Search for the cell housing the specified text and yield its [x, y] center coordinate. 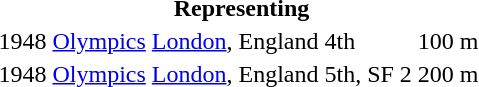
London, England [235, 41]
4th [368, 41]
Olympics [99, 41]
